Provide the (x, y) coordinate of the cell's center where the given text is located.  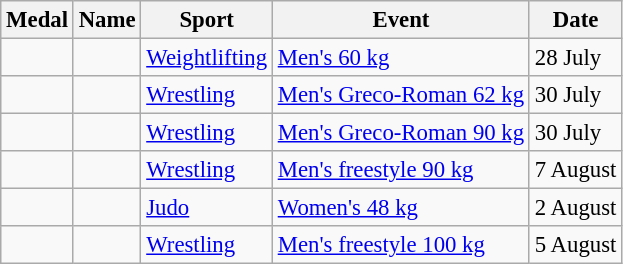
Men's freestyle 90 kg (400, 170)
Date (575, 20)
28 July (575, 58)
Men's Greco-Roman 62 kg (400, 95)
Men's Greco-Roman 90 kg (400, 133)
Weightlifting (207, 58)
Women's 48 kg (400, 208)
Name (107, 20)
Men's freestyle 100 kg (400, 245)
Men's 60 kg (400, 58)
Sport (207, 20)
2 August (575, 208)
Judo (207, 208)
5 August (575, 245)
Event (400, 20)
7 August (575, 170)
Medal (38, 20)
